For the text-containing cell, return its midpoint in (x, y) coordinate format. 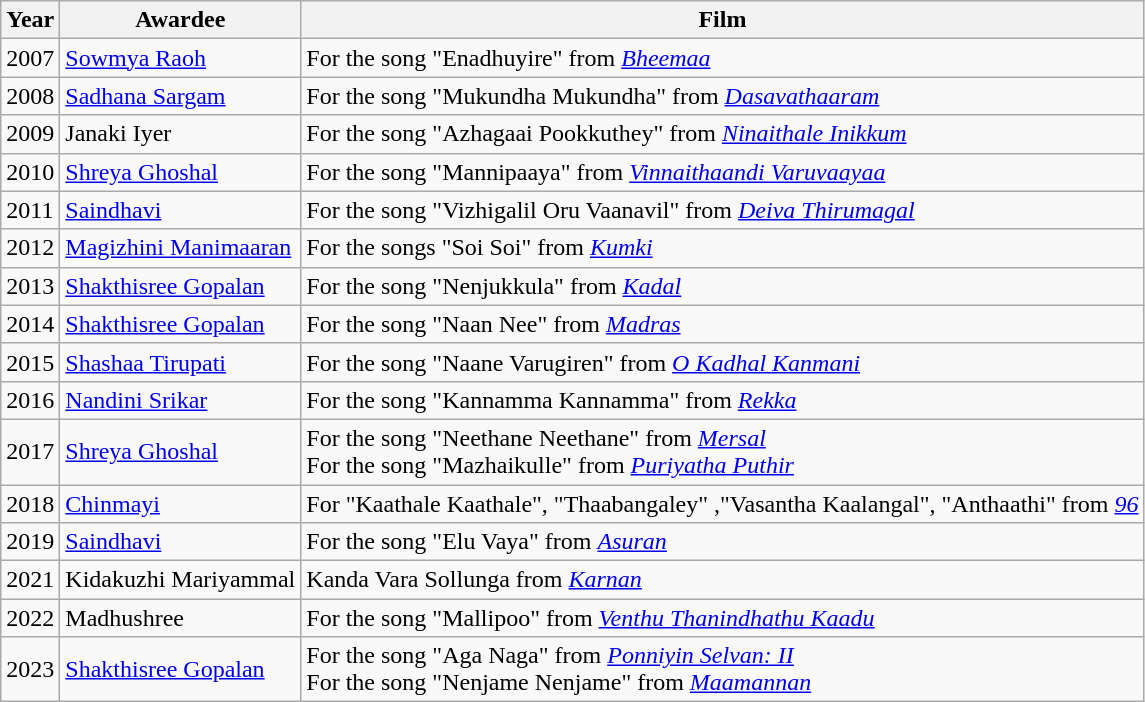
Janaki Iyer (180, 134)
2007 (30, 58)
2021 (30, 580)
Shashaa Tirupati (180, 362)
2022 (30, 618)
Year (30, 20)
For the song "Vizhigalil Oru Vaanavil" from Deiva Thirumagal (722, 210)
Sadhana Sargam (180, 96)
For the song "Naane Varugiren" from O Kadhal Kanmani (722, 362)
Film (722, 20)
2019 (30, 542)
2010 (30, 172)
2018 (30, 503)
Madhushree (180, 618)
Kidakuzhi Mariyammal (180, 580)
2016 (30, 400)
For the song "Aga Naga" from Ponniyin Selvan: II For the song "Nenjame Nenjame" from Maamannan (722, 670)
2009 (30, 134)
2011 (30, 210)
Awardee (180, 20)
For the song "Neethane Neethane" from Mersal For the song "Mazhaikulle" from Puriyatha Puthir (722, 452)
For the songs "Soi Soi" from Kumki (722, 248)
2023 (30, 670)
2014 (30, 324)
2013 (30, 286)
Sowmya Raoh (180, 58)
Magizhini Manimaaran (180, 248)
Kanda Vara Sollunga from Karnan (722, 580)
2012 (30, 248)
For the song "Mukundha Mukundha" from Dasavathaaram (722, 96)
2015 (30, 362)
Nandini Srikar (180, 400)
Chinmayi (180, 503)
For the song "Nenjukkula" from Kadal (722, 286)
For the song "Elu Vaya" from Asuran (722, 542)
For the song "Kannamma Kannamma" from Rekka (722, 400)
2008 (30, 96)
For "Kaathale Kaathale", "Thaabangaley" ,"Vasantha Kaalangal", "Anthaathi" from 96 (722, 503)
For the song "Enadhuyire" from Bheemaa (722, 58)
For the song "Naan Nee" from Madras (722, 324)
For the song "Azhagaai Pookkuthey" from Ninaithale Inikkum (722, 134)
For the song "Mallipoo" from Venthu Thanindhathu Kaadu (722, 618)
For the song "Mannipaaya" from Vinnaithaandi Varuvaayaa (722, 172)
2017 (30, 452)
